Capture the cell that displays the provided text and extract its [X, Y] central coordinate. 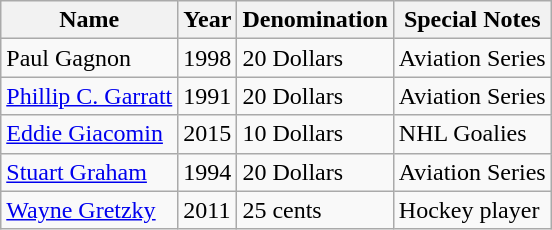
25 cents [315, 210]
2015 [208, 134]
Wayne Gretzky [90, 210]
NHL Goalies [472, 134]
1991 [208, 96]
Phillip C. Garratt [90, 96]
Year [208, 20]
Stuart Graham [90, 172]
Eddie Giacomin [90, 134]
2011 [208, 210]
1994 [208, 172]
Denomination [315, 20]
Special Notes [472, 20]
Name [90, 20]
1998 [208, 58]
10 Dollars [315, 134]
Paul Gagnon [90, 58]
Hockey player [472, 210]
